Provide the (X, Y) coordinate of the cell's center where the given text is located.  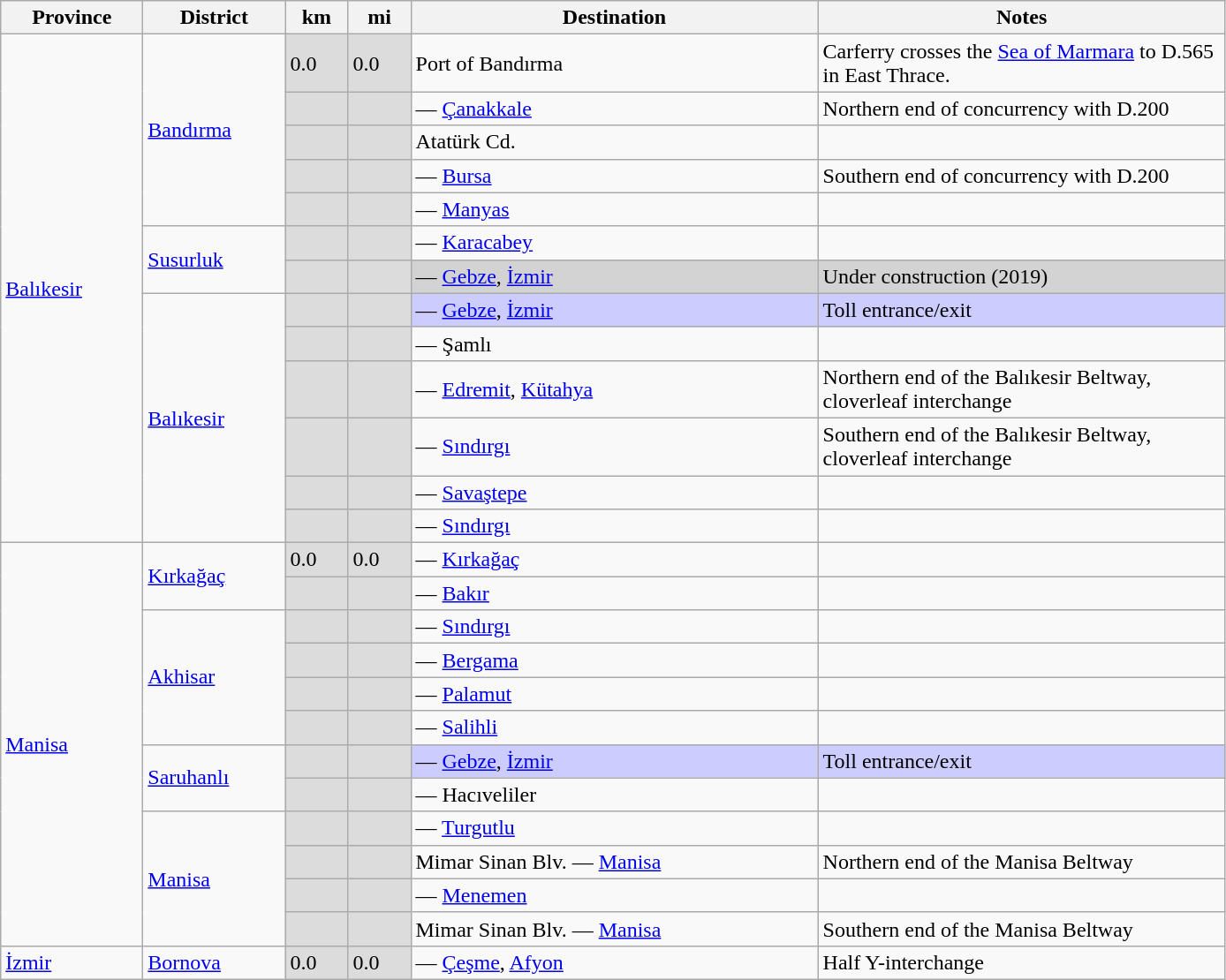
— Bergama (615, 660)
— Menemen (615, 895)
Susurluk (214, 260)
— Hacıveliler (615, 795)
Northern end of the Balıkesir Beltway, cloverleaf interchange (1021, 388)
— Bakır (615, 593)
— Bursa (615, 176)
District (214, 18)
Southern end of concurrency with D.200 (1021, 176)
Saruhanlı (214, 778)
Bornova (214, 962)
— Palamut (615, 694)
Bandırma (214, 131)
İzmir (72, 962)
Southern end of the Balıkesir Beltway, cloverleaf interchange (1021, 447)
Northern end of the Manisa Beltway (1021, 862)
— Edremit, Kütahya (615, 388)
— Karacabey (615, 243)
Carferry crosses the Sea of Marmara to D.565 in East Thrace. (1021, 64)
km (316, 18)
Notes (1021, 18)
Northern end of concurrency with D.200 (1021, 109)
— Çanakkale (615, 109)
— Kırkağaç (615, 560)
— Turgutlu (615, 828)
Under construction (2019) (1021, 276)
— Şamlı (615, 343)
Port of Bandırma (615, 64)
mi (380, 18)
Kırkağaç (214, 577)
Atatürk Cd. (615, 142)
— Manyas (615, 209)
— Savaştepe (615, 492)
— Çeşme, Afyon (615, 962)
Half Y-interchange (1021, 962)
Destination (615, 18)
Akhisar (214, 677)
Southern end of the Manisa Beltway (1021, 929)
— Salihli (615, 727)
Province (72, 18)
